Find where the given text appears and provide that cell's center as (X, Y) coordinate. 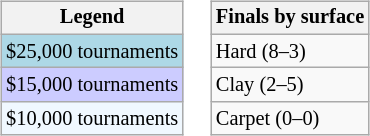
Hard (8–3) (290, 51)
Carpet (0–0) (290, 119)
$15,000 tournaments (92, 85)
Finals by surface (290, 18)
Legend (92, 18)
$10,000 tournaments (92, 119)
Clay (2–5) (290, 85)
$25,000 tournaments (92, 51)
